Identify which cell holds the provided text, then report its [X, Y] central coordinate. 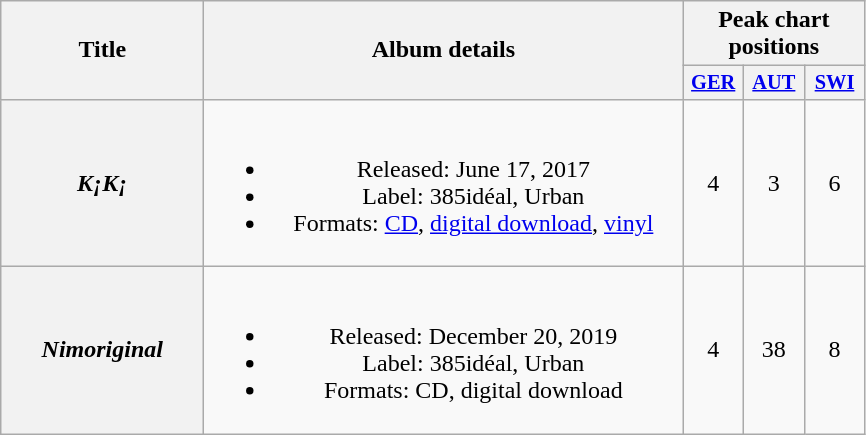
Nimoriginal [102, 350]
8 [834, 350]
K¡K¡ [102, 182]
Album details [444, 50]
AUT [774, 83]
Released: December 20, 2019Label: 385idéal, UrbanFormats: CD, digital download [444, 350]
SWI [834, 83]
6 [834, 182]
Title [102, 50]
GER [714, 83]
3 [774, 182]
38 [774, 350]
Released: June 17, 2017Label: 385idéal, UrbanFormats: CD, digital download, vinyl [444, 182]
Peak chart positions [774, 34]
